Pinpoint the cell where the given text exists, returning its [X, Y] midpoint coordinate. 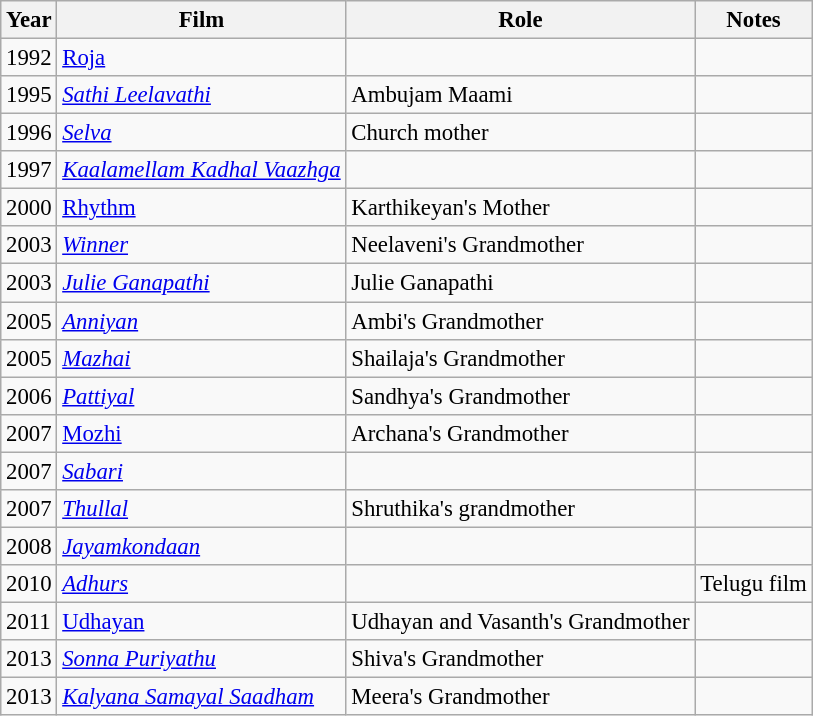
Thullal [202, 509]
2010 [29, 584]
2011 [29, 621]
Shruthika's grandmother [520, 509]
2006 [29, 396]
2008 [29, 546]
Udhayan [202, 621]
Rhythm [202, 208]
1992 [29, 58]
Sathi Leelavathi [202, 95]
Anniyan [202, 321]
Meera's Grandmother [520, 697]
Role [520, 20]
Ambujam Maami [520, 95]
1996 [29, 133]
2000 [29, 208]
1995 [29, 95]
Pattiyal [202, 396]
Notes [754, 20]
Sabari [202, 471]
Winner [202, 245]
Mazhai [202, 358]
Neelaveni's Grandmother [520, 245]
Shailaja's Grandmother [520, 358]
Kalyana Samayal Saadham [202, 697]
Sandhya's Grandmother [520, 396]
Shiva's Grandmother [520, 659]
Adhurs [202, 584]
Jayamkondaan [202, 546]
Telugu film [754, 584]
Kaalamellam Kadhal Vaazhga [202, 170]
1997 [29, 170]
Film [202, 20]
Mozhi [202, 433]
Archana's Grandmother [520, 433]
Roja [202, 58]
Udhayan and Vasanth's Grandmother [520, 621]
Karthikeyan's Mother [520, 208]
Selva [202, 133]
Sonna Puriyathu [202, 659]
Ambi's Grandmother [520, 321]
Year [29, 20]
Church mother [520, 133]
